Identify which cell holds the provided text, then report its (x, y) central coordinate. 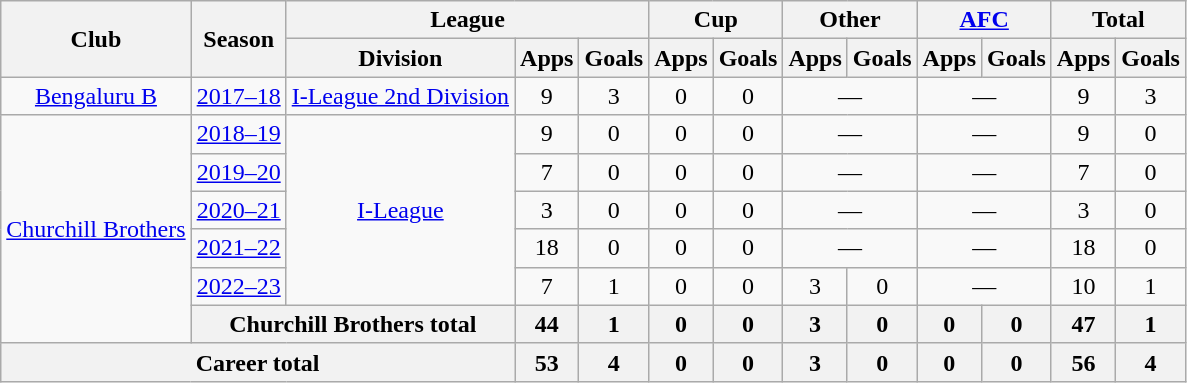
10 (1083, 286)
Club (96, 39)
2020–21 (238, 210)
Churchill Brothers (96, 229)
I-League (400, 210)
Season (238, 39)
Career total (258, 362)
2018–19 (238, 134)
44 (547, 324)
Division (400, 58)
56 (1083, 362)
Total (1118, 20)
2019–20 (238, 172)
AFC (984, 20)
53 (547, 362)
Cup (716, 20)
Bengaluru B (96, 96)
2022–23 (238, 286)
Other (850, 20)
2017–18 (238, 96)
Churchill Brothers total (352, 324)
League (468, 20)
I-League 2nd Division (400, 96)
47 (1083, 324)
2021–22 (238, 248)
